Identify which cell holds the provided text, then report its [X, Y] central coordinate. 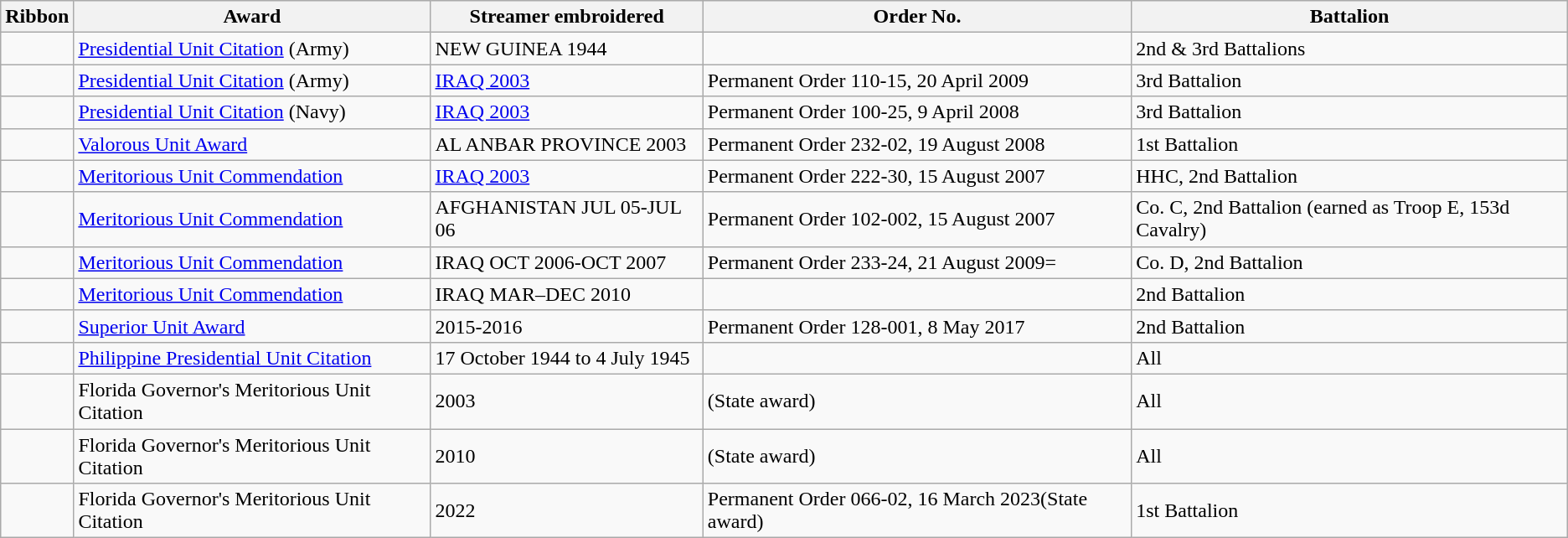
IRAQ OCT 2006-OCT 2007 [566, 262]
2015-2016 [566, 326]
Presidential Unit Citation (Navy) [252, 112]
Streamer embroidered [566, 17]
Ribbon [37, 17]
Award [252, 17]
2010 [566, 456]
HHC, 2nd Battalion [1350, 176]
NEW GUINEA 1944 [566, 49]
IRAQ MAR–DEC 2010 [566, 294]
Permanent Order 066-02, 16 March 2023(State award) [916, 511]
Valorous Unit Award [252, 144]
Permanent Order 110-15, 20 April 2009 [916, 80]
Permanent Order 102-002, 15 August 2007 [916, 220]
Permanent Order 233-24, 21 August 2009= [916, 262]
Battalion [1350, 17]
2022 [566, 511]
Co. D, 2nd Battalion [1350, 262]
Order No. [916, 17]
Philippine Presidential Unit Citation [252, 358]
AFGHANISTAN JUL 05-JUL 06 [566, 220]
2003 [566, 401]
Superior Unit Award [252, 326]
Permanent Order 100-25, 9 April 2008 [916, 112]
Permanent Order 128-001, 8 May 2017 [916, 326]
2nd & 3rd Battalions [1350, 49]
AL ANBAR PROVINCE 2003 [566, 144]
17 October 1944 to 4 July 1945 [566, 358]
Permanent Order 232-02, 19 August 2008 [916, 144]
Co. C, 2nd Battalion (earned as Troop E, 153d Cavalry) [1350, 220]
Permanent Order 222-30, 15 August 2007 [916, 176]
